Determine the (x, y) coordinate at the center of the cell enclosing the given text.  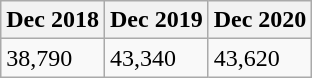
Dec 2020 (260, 20)
43,620 (260, 58)
Dec 2019 (156, 20)
Dec 2018 (53, 20)
38,790 (53, 58)
43,340 (156, 58)
